Return the (x, y) coordinate for the center point of the cell that contains the specified text.  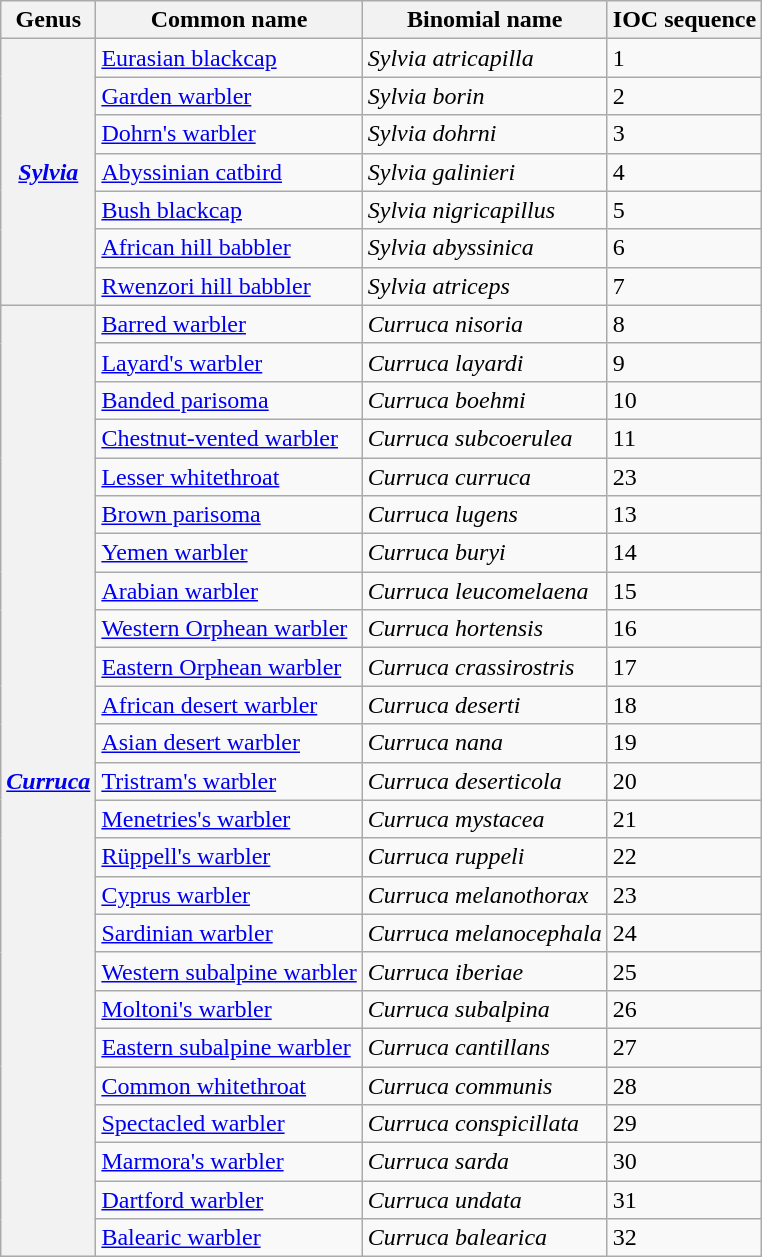
Genus (48, 20)
16 (684, 629)
Sylvia dohrni (484, 134)
Spectacled warbler (229, 1124)
Layard's warbler (229, 362)
15 (684, 591)
Rüppell's warbler (229, 857)
Curruca buryi (484, 553)
Curruca layardi (484, 362)
Curruca subalpina (484, 1009)
Garden warbler (229, 96)
31 (684, 1200)
2 (684, 96)
Sylvia atricapilla (484, 58)
Western subalpine warbler (229, 971)
Common whitethroat (229, 1085)
Sylvia (48, 172)
Curruca mystacea (484, 819)
Sylvia abyssinica (484, 248)
8 (684, 324)
1 (684, 58)
Curruca nisoria (484, 324)
Rwenzori hill babbler (229, 286)
Sylvia atriceps (484, 286)
17 (684, 667)
Curruca crassirostris (484, 667)
24 (684, 933)
27 (684, 1047)
Moltoni's warbler (229, 1009)
14 (684, 553)
Curruca undata (484, 1200)
20 (684, 781)
African desert warbler (229, 705)
Sylvia nigricapillus (484, 210)
Curruca sarda (484, 1162)
Curruca curruca (484, 477)
Curruca melanocephala (484, 933)
Curruca communis (484, 1085)
Curruca (48, 781)
21 (684, 819)
9 (684, 362)
5 (684, 210)
19 (684, 743)
Binomial name (484, 20)
Bush blackcap (229, 210)
30 (684, 1162)
Yemen warbler (229, 553)
Tristram's warbler (229, 781)
32 (684, 1238)
11 (684, 438)
Menetries's warbler (229, 819)
Sardinian warbler (229, 933)
Asian desert warbler (229, 743)
Eastern Orphean warbler (229, 667)
Curruca leucomelaena (484, 591)
25 (684, 971)
African hill babbler (229, 248)
Western Orphean warbler (229, 629)
Curruca cantillans (484, 1047)
Curruca boehmi (484, 400)
Dartford warbler (229, 1200)
Curruca subcoerulea (484, 438)
Curruca conspicillata (484, 1124)
Cyprus warbler (229, 895)
Curruca deserti (484, 705)
Curruca ruppeli (484, 857)
Eurasian blackcap (229, 58)
Eastern subalpine warbler (229, 1047)
10 (684, 400)
Sylvia borin (484, 96)
4 (684, 172)
Arabian warbler (229, 591)
Barred warbler (229, 324)
Balearic warbler (229, 1238)
Brown parisoma (229, 515)
Lesser whitethroat (229, 477)
Chestnut-vented warbler (229, 438)
Sylvia galinieri (484, 172)
7 (684, 286)
Curruca balearica (484, 1238)
Common name (229, 20)
3 (684, 134)
Abyssinian catbird (229, 172)
Banded parisoma (229, 400)
28 (684, 1085)
22 (684, 857)
Dohrn's warbler (229, 134)
Curruca iberiae (484, 971)
6 (684, 248)
Curruca melanothorax (484, 895)
18 (684, 705)
Curruca deserticola (484, 781)
Curruca nana (484, 743)
Curruca hortensis (484, 629)
IOC sequence (684, 20)
Curruca lugens (484, 515)
26 (684, 1009)
13 (684, 515)
Marmora's warbler (229, 1162)
29 (684, 1124)
